Detect which cell encompasses the target text, then output its [x, y] center coordinate. 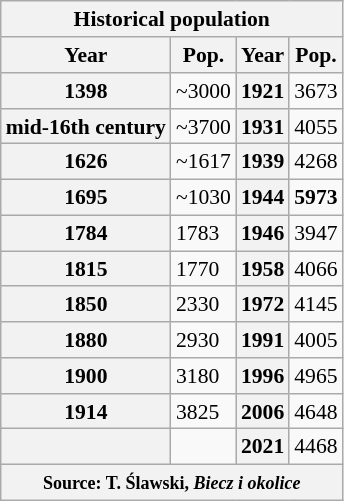
4648 [316, 411]
4055 [316, 126]
1931 [262, 126]
1914 [86, 411]
~3700 [204, 126]
3673 [316, 91]
Historical population [172, 19]
1900 [86, 376]
4268 [316, 162]
3180 [204, 376]
5973 [316, 197]
1991 [262, 340]
4066 [316, 269]
1921 [262, 91]
4145 [316, 304]
2006 [262, 411]
1880 [86, 340]
3947 [316, 233]
1996 [262, 376]
4005 [316, 340]
3825 [204, 411]
1815 [86, 269]
~3000 [204, 91]
1398 [86, 91]
1695 [86, 197]
4468 [316, 447]
1958 [262, 269]
1850 [86, 304]
2021 [262, 447]
1972 [262, 304]
1946 [262, 233]
1783 [204, 233]
2330 [204, 304]
~1617 [204, 162]
1626 [86, 162]
Source: T. Ślawski, Biecz i okolice [172, 482]
1939 [262, 162]
2930 [204, 340]
1944 [262, 197]
4965 [316, 376]
mid-16th century [86, 126]
~1030 [204, 197]
1784 [86, 233]
1770 [204, 269]
